Provide the [X, Y] coordinate of the cell's center where the given text is located.  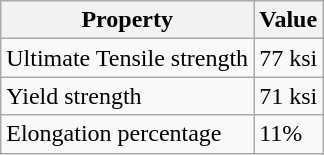
Yield strength [128, 96]
Value [288, 20]
71 ksi [288, 96]
11% [288, 134]
77 ksi [288, 58]
Property [128, 20]
Ultimate Tensile strength [128, 58]
Elongation percentage [128, 134]
